Detect which cell encompasses the target text, then output its [x, y] center coordinate. 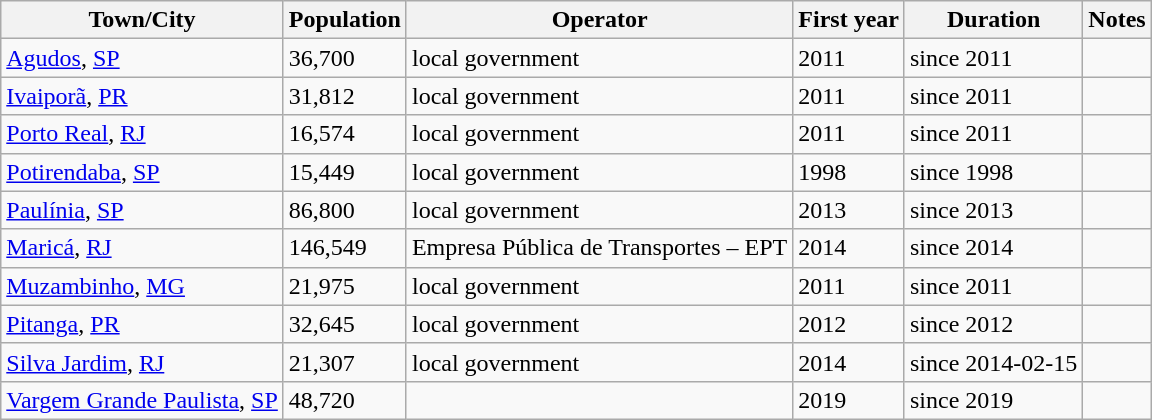
15,449 [344, 172]
31,812 [344, 96]
Population [344, 20]
Muzambinho, MG [142, 286]
First year [849, 20]
2013 [849, 210]
Notes [1117, 20]
2012 [849, 324]
32,645 [344, 324]
21,307 [344, 362]
Maricá, RJ [142, 248]
Agudos, SP [142, 58]
since 2012 [993, 324]
36,700 [344, 58]
Pitanga, PR [142, 324]
since 2014-02-15 [993, 362]
16,574 [344, 134]
Operator [599, 20]
since 2014 [993, 248]
Silva Jardim, RJ [142, 362]
Vargem Grande Paulista, SP [142, 400]
Empresa Pública de Transportes – EPT [599, 248]
2019 [849, 400]
86,800 [344, 210]
Ivaiporã, PR [142, 96]
146,549 [344, 248]
Porto Real, RJ [142, 134]
since 2019 [993, 400]
since 2013 [993, 210]
21,975 [344, 286]
Town/City [142, 20]
Paulínia, SP [142, 210]
1998 [849, 172]
48,720 [344, 400]
Potirendaba, SP [142, 172]
since 1998 [993, 172]
Duration [993, 20]
